Extract the [x, y] coordinate from the center of the cell holding the provided text.  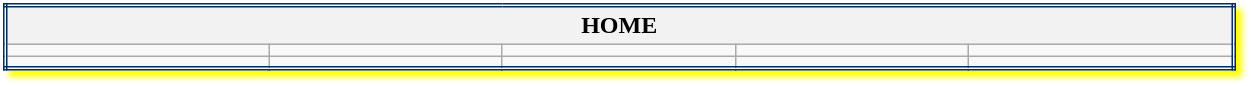
HOME [619, 25]
